Provide the (x, y) coordinate of the cell's center where the given text is located.  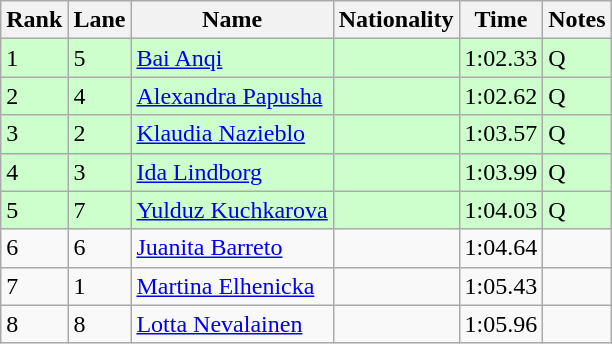
1:03.57 (501, 134)
Martina Elhenicka (232, 286)
Yulduz Kuchkarova (232, 210)
1:05.43 (501, 286)
Lotta Nevalainen (232, 324)
Ida Lindborg (232, 172)
1:04.64 (501, 248)
1:05.96 (501, 324)
Alexandra Papusha (232, 96)
Lane (100, 20)
1:02.33 (501, 58)
Bai Anqi (232, 58)
Name (232, 20)
1:03.99 (501, 172)
Nationality (396, 20)
Rank (34, 20)
Time (501, 20)
Juanita Barreto (232, 248)
Klaudia Nazieblo (232, 134)
Notes (577, 20)
1:02.62 (501, 96)
1:04.03 (501, 210)
